From the cell containing the given text, extract its center point as (X, Y) coordinate. 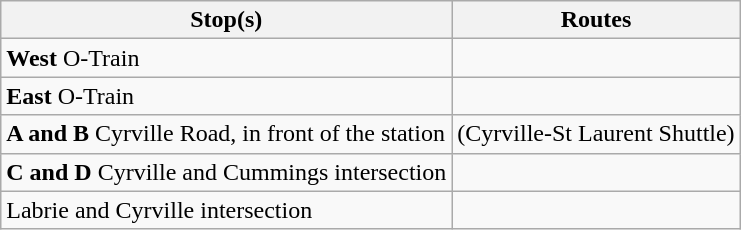
(Cyrville-St Laurent Shuttle) (596, 134)
Routes (596, 20)
C and D Cyrville and Cummings intersection (226, 172)
Stop(s) (226, 20)
West O-Train (226, 58)
A and B Cyrville Road, in front of the station (226, 134)
Labrie and Cyrville intersection (226, 210)
East O-Train (226, 96)
